Determine the (x, y) coordinate at the center of the cell enclosing the given text.  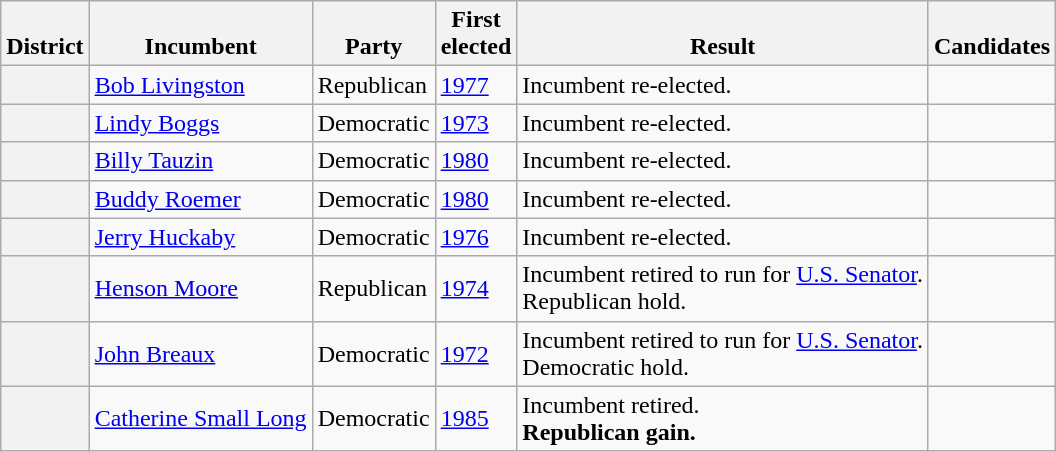
District (45, 34)
Bob Livingston (200, 85)
Lindy Boggs (200, 123)
Result (723, 34)
Incumbent retired to run for U.S. Senator.Democratic hold. (723, 354)
Incumbent retired.Republican gain. (723, 418)
Incumbent retired to run for U.S. Senator.Republican hold. (723, 288)
Catherine Small Long (200, 418)
Billy Tauzin (200, 161)
Party (374, 34)
Buddy Roemer (200, 199)
1974 (476, 288)
1977 (476, 85)
John Breaux (200, 354)
1976 (476, 237)
1985 (476, 418)
Firstelected (476, 34)
Candidates (992, 34)
1973 (476, 123)
Jerry Huckaby (200, 237)
1972 (476, 354)
Incumbent (200, 34)
Henson Moore (200, 288)
